Locate the cell with the specified text and output its (X, Y) center coordinate. 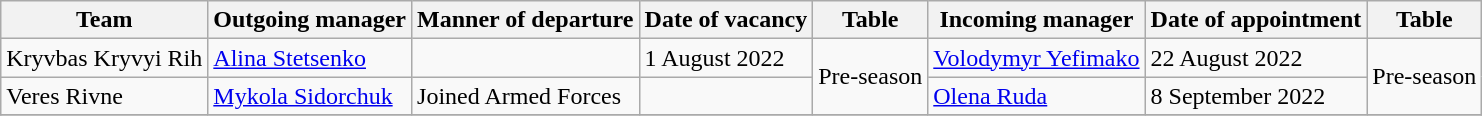
Kryvbas Kryvyi Rih (104, 58)
Team (104, 20)
Date of vacancy (726, 20)
Incoming manager (1036, 20)
Joined Armed Forces (526, 96)
Olena Ruda (1036, 96)
1 August 2022 (726, 58)
Manner of departure (526, 20)
22 August 2022 (1256, 58)
Alina Stetsenko (310, 58)
Volodymyr Yefimako (1036, 58)
Mykola Sidorchuk (310, 96)
8 September 2022 (1256, 96)
Date of appointment (1256, 20)
Veres Rivne (104, 96)
Outgoing manager (310, 20)
